Provide the [X, Y] coordinate of the cell's center where the given text is located.  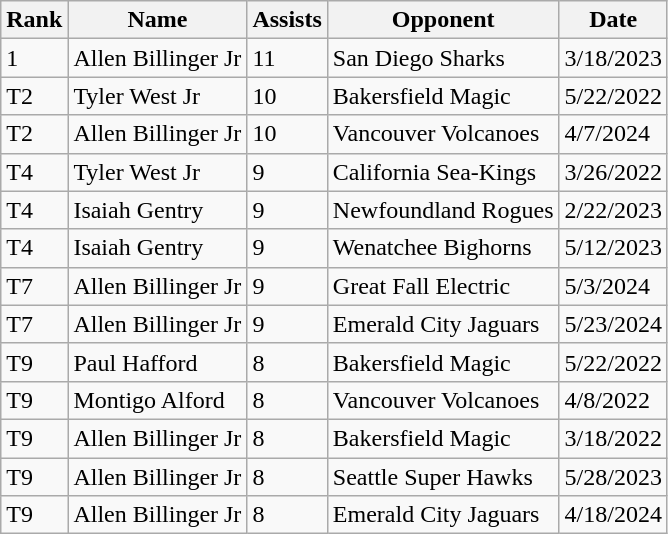
Newfoundland Rogues [443, 210]
3/26/2022 [613, 172]
Assists [287, 20]
Paul Hafford [158, 362]
5/3/2024 [613, 286]
Opponent [443, 20]
3/18/2022 [613, 438]
5/23/2024 [613, 324]
Great Fall Electric [443, 286]
5/12/2023 [613, 248]
11 [287, 58]
2/22/2023 [613, 210]
Montigo Alford [158, 400]
California Sea-Kings [443, 172]
Name [158, 20]
San Diego Sharks [443, 58]
1 [34, 58]
Wenatchee Bighorns [443, 248]
Date [613, 20]
4/18/2024 [613, 515]
Seattle Super Hawks [443, 477]
4/8/2022 [613, 400]
4/7/2024 [613, 134]
3/18/2023 [613, 58]
Rank [34, 20]
5/28/2023 [613, 477]
